Search for the cell housing the specified text and yield its [X, Y] center coordinate. 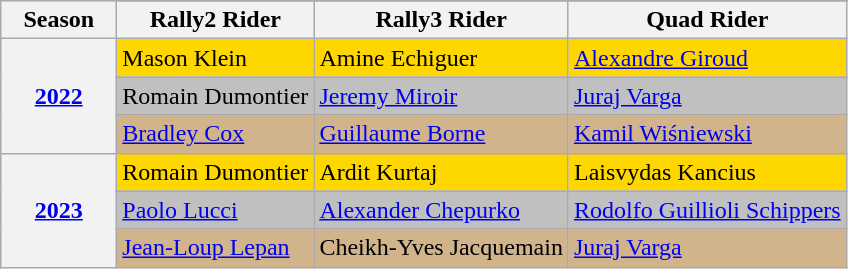
Alexander Chepurko [442, 210]
Rodolfo Guillioli Schippers [707, 210]
Ardit Kurtaj [442, 172]
2023 [59, 210]
Season [59, 20]
Laisvydas Kancius [707, 172]
Rally2 Rider [216, 20]
Alexandre Giroud [707, 58]
Cheikh-Yves Jacquemain [442, 248]
Quad Rider [707, 20]
2022 [59, 96]
Bradley Cox [216, 134]
Amine Echiguer [442, 58]
Paolo Lucci [216, 210]
Kamil Wiśniewski [707, 134]
Jeremy Miroir [442, 96]
Mason Klein [216, 58]
Guillaume Borne [442, 134]
Jean-Loup Lepan [216, 248]
Rally3 Rider [442, 20]
